Output the (X, Y) coordinate of the center of the cell containing the given text.  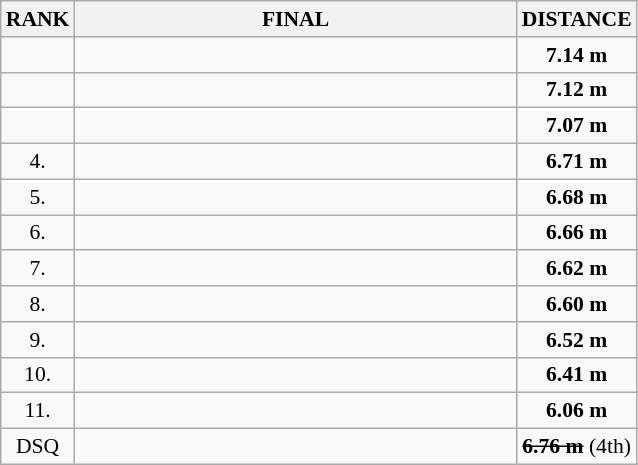
7.12 m (577, 90)
6.62 m (577, 269)
10. (38, 375)
6.71 m (577, 162)
11. (38, 411)
6.76 m (4th) (577, 447)
DSQ (38, 447)
7. (38, 269)
RANK (38, 19)
6.52 m (577, 340)
6.66 m (577, 233)
6.41 m (577, 375)
6.68 m (577, 197)
6. (38, 233)
4. (38, 162)
6.60 m (577, 304)
5. (38, 197)
9. (38, 340)
7.07 m (577, 126)
DISTANCE (577, 19)
FINAL (295, 19)
6.06 m (577, 411)
8. (38, 304)
7.14 m (577, 55)
